Determine the [X, Y] coordinate at the center of the cell enclosing the given text.  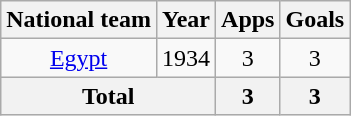
Apps [248, 20]
1934 [186, 58]
Total [108, 96]
Year [186, 20]
National team [79, 20]
Goals [315, 20]
Egypt [79, 58]
